Capture the cell that displays the provided text and extract its (X, Y) central coordinate. 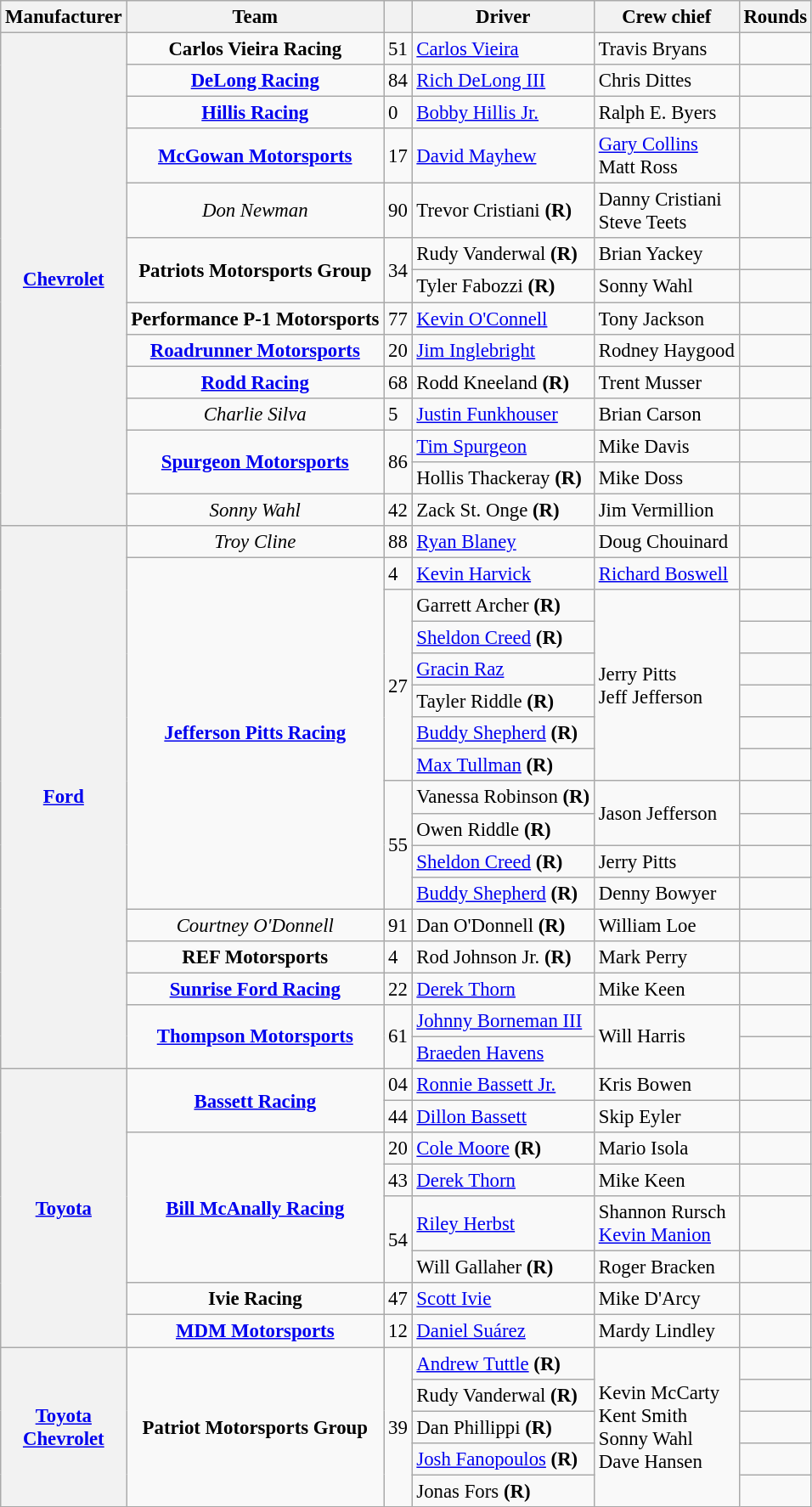
Brian Carson (666, 414)
Jim Vermillion (666, 510)
Driver (503, 17)
Rodd Kneeland (R) (503, 382)
Jerry Pitts Jeff Jefferson (666, 686)
Vanessa Robinson (R) (503, 798)
61 (398, 1036)
91 (398, 925)
Rodney Haygood (666, 350)
Jefferson Pitts Racing (255, 733)
Brian Yackey (666, 254)
Patriots Motorsports Group (255, 270)
DeLong Racing (255, 81)
Mark Perry (666, 957)
Troy Cline (255, 542)
55 (398, 845)
Jim Inglebright (503, 350)
Mike D'Arcy (666, 1299)
Team (255, 17)
Roadrunner Motorsports (255, 350)
27 (398, 686)
04 (398, 1085)
Josh Fanopoulos (R) (503, 1459)
Jonas Fors (R) (503, 1491)
Ralph E. Byers (666, 113)
0 (398, 113)
Riley Herbst (503, 1223)
Crew chief (666, 17)
Kevin Harvick (503, 573)
Ivie Racing (255, 1299)
Kevin O'Connell (503, 319)
Owen Riddle (R) (503, 829)
Rodd Racing (255, 382)
Cole Moore (R) (503, 1149)
5 (398, 414)
Max Tullman (R) (503, 765)
Mardy Lindley (666, 1331)
47 (398, 1299)
51 (398, 49)
Performance P-1 Motorsports (255, 319)
Tyler Fabozzi (R) (503, 286)
Don Newman (255, 211)
Dan O'Donnell (R) (503, 925)
54 (398, 1239)
Scott Ivie (503, 1299)
Courtney O'Donnell (255, 925)
Tayler Riddle (R) (503, 702)
Justin Funkhouser (503, 414)
Toyota (64, 1208)
Andrew Tuttle (R) (503, 1363)
Will Gallaher (R) (503, 1267)
Danny Cristiani Steve Teets (666, 211)
Ronnie Bassett Jr. (503, 1085)
Mike Davis (666, 446)
17 (398, 156)
Patriot Motorsports Group (255, 1427)
Chevrolet (64, 279)
Will Harris (666, 1036)
Ryan Blaney (503, 542)
Denny Bowyer (666, 893)
90 (398, 211)
Bill McAnally Racing (255, 1208)
Rounds (775, 17)
Daniel Suárez (503, 1331)
Garrett Archer (R) (503, 606)
Tim Spurgeon (503, 446)
Hollis Thackeray (R) (503, 478)
43 (398, 1181)
Mike Doss (666, 478)
Braeden Havens (503, 1053)
Sunrise Ford Racing (255, 989)
34 (398, 270)
Kris Bowen (666, 1085)
Gracin Raz (503, 669)
Hillis Racing (255, 113)
Johnny Borneman III (503, 1021)
12 (398, 1331)
Richard Boswell (666, 573)
Jason Jefferson (666, 814)
William Loe (666, 925)
Charlie Silva (255, 414)
Kevin McCarty Kent Smith Sonny Wahl Dave Hansen (666, 1427)
22 (398, 989)
Gary Collins Matt Ross (666, 156)
Mario Isola (666, 1149)
88 (398, 542)
Manufacturer (64, 17)
MDM Motorsports (255, 1331)
Jerry Pitts (666, 861)
39 (398, 1427)
Dillon Bassett (503, 1117)
44 (398, 1117)
Doug Chouinard (666, 542)
Toyota Chevrolet (64, 1427)
Travis Bryans (666, 49)
Bassett Racing (255, 1101)
Rod Johnson Jr. (R) (503, 957)
REF Motorsports (255, 957)
86 (398, 462)
Zack St. Onge (R) (503, 510)
77 (398, 319)
Bobby Hillis Jr. (503, 113)
Shannon Rursch Kevin Manion (666, 1223)
Trevor Cristiani (R) (503, 211)
Skip Eyler (666, 1117)
Carlos Vieira (503, 49)
Trent Musser (666, 382)
Thompson Motorsports (255, 1036)
Chris Dittes (666, 81)
McGowan Motorsports (255, 156)
Roger Bracken (666, 1267)
42 (398, 510)
Rich DeLong III (503, 81)
84 (398, 81)
Ford (64, 797)
Carlos Vieira Racing (255, 49)
Tony Jackson (666, 319)
David Mayhew (503, 156)
Spurgeon Motorsports (255, 462)
68 (398, 382)
Dan Phillippi (R) (503, 1427)
